Find where the given text appears and provide that cell's center as (x, y) coordinate. 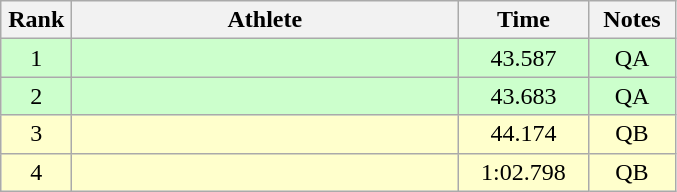
43.587 (524, 58)
4 (36, 172)
44.174 (524, 134)
Rank (36, 20)
1 (36, 58)
2 (36, 96)
43.683 (524, 96)
Notes (632, 20)
Athlete (265, 20)
Time (524, 20)
3 (36, 134)
1:02.798 (524, 172)
